Provide the (X, Y) coordinate of the cell's center where the given text is located.  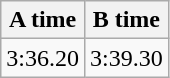
B time (126, 20)
3:39.30 (126, 58)
3:36.20 (43, 58)
A time (43, 20)
